Provide the [X, Y] coordinate of the cell's center where the given text is located.  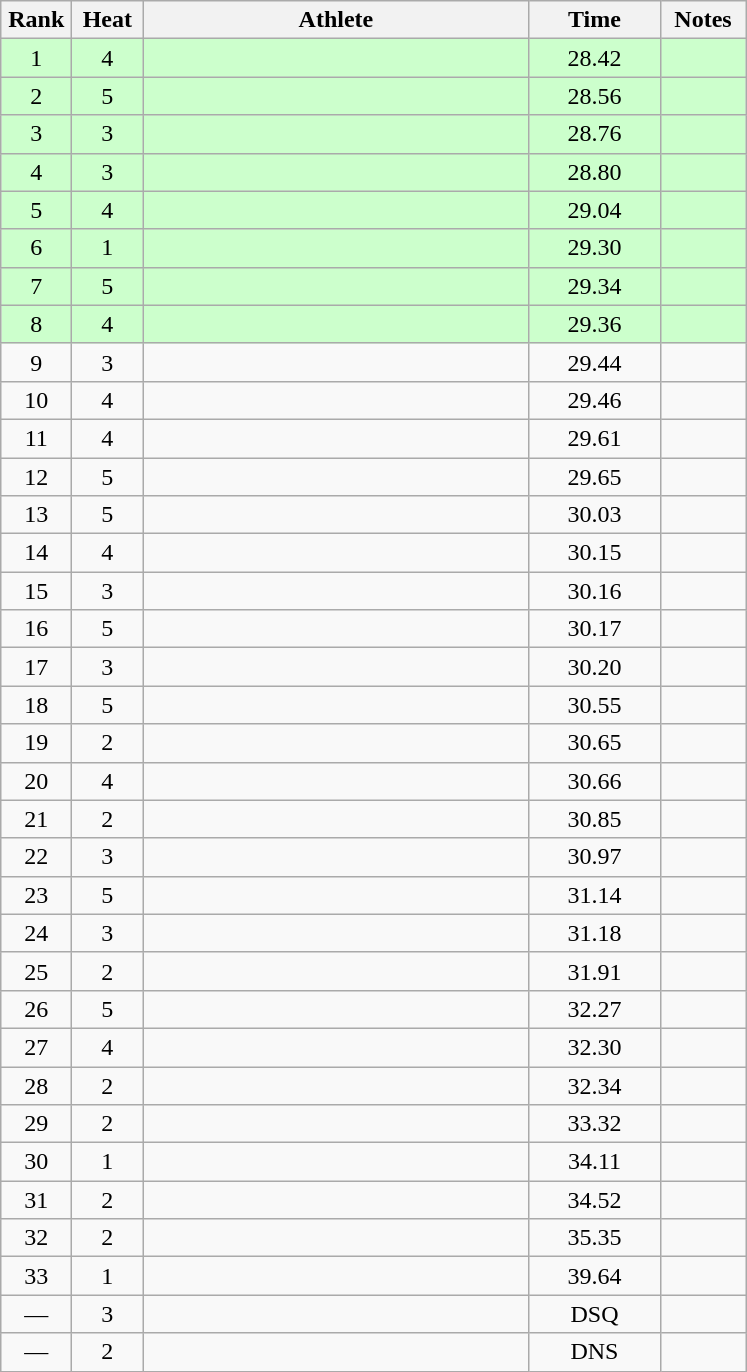
Rank [36, 20]
29.34 [594, 286]
Athlete [336, 20]
31.91 [594, 971]
30.15 [594, 553]
32 [36, 1238]
9 [36, 362]
Time [594, 20]
30.20 [594, 667]
32.34 [594, 1085]
30.16 [594, 591]
29.65 [594, 477]
17 [36, 667]
29.44 [594, 362]
33.32 [594, 1124]
31.14 [594, 895]
28 [36, 1085]
23 [36, 895]
30 [36, 1162]
19 [36, 743]
8 [36, 324]
14 [36, 553]
31 [36, 1200]
30.65 [594, 743]
21 [36, 819]
DSQ [594, 1314]
29.61 [594, 438]
15 [36, 591]
30.85 [594, 819]
18 [36, 705]
7 [36, 286]
29.30 [594, 248]
39.64 [594, 1276]
29.36 [594, 324]
35.35 [594, 1238]
26 [36, 1009]
30.55 [594, 705]
10 [36, 400]
32.30 [594, 1047]
30.97 [594, 857]
12 [36, 477]
33 [36, 1276]
28.42 [594, 58]
28.80 [594, 172]
29.46 [594, 400]
27 [36, 1047]
DNS [594, 1352]
28.76 [594, 134]
31.18 [594, 933]
34.11 [594, 1162]
30.17 [594, 629]
28.56 [594, 96]
32.27 [594, 1009]
25 [36, 971]
34.52 [594, 1200]
20 [36, 781]
22 [36, 857]
6 [36, 248]
Notes [703, 20]
29 [36, 1124]
30.03 [594, 515]
16 [36, 629]
11 [36, 438]
24 [36, 933]
13 [36, 515]
Heat [108, 20]
29.04 [594, 210]
30.66 [594, 781]
